Search for the cell housing the specified text and yield its [X, Y] center coordinate. 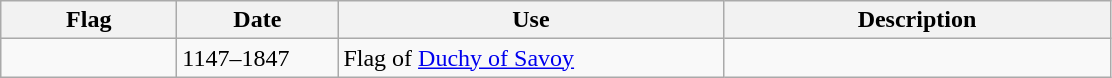
Flag [89, 20]
Flag of Duchy of Savoy [531, 58]
Use [531, 20]
1147–1847 [258, 58]
Description [917, 20]
Date [258, 20]
